Find where the given text appears and provide that cell's center as (X, Y) coordinate. 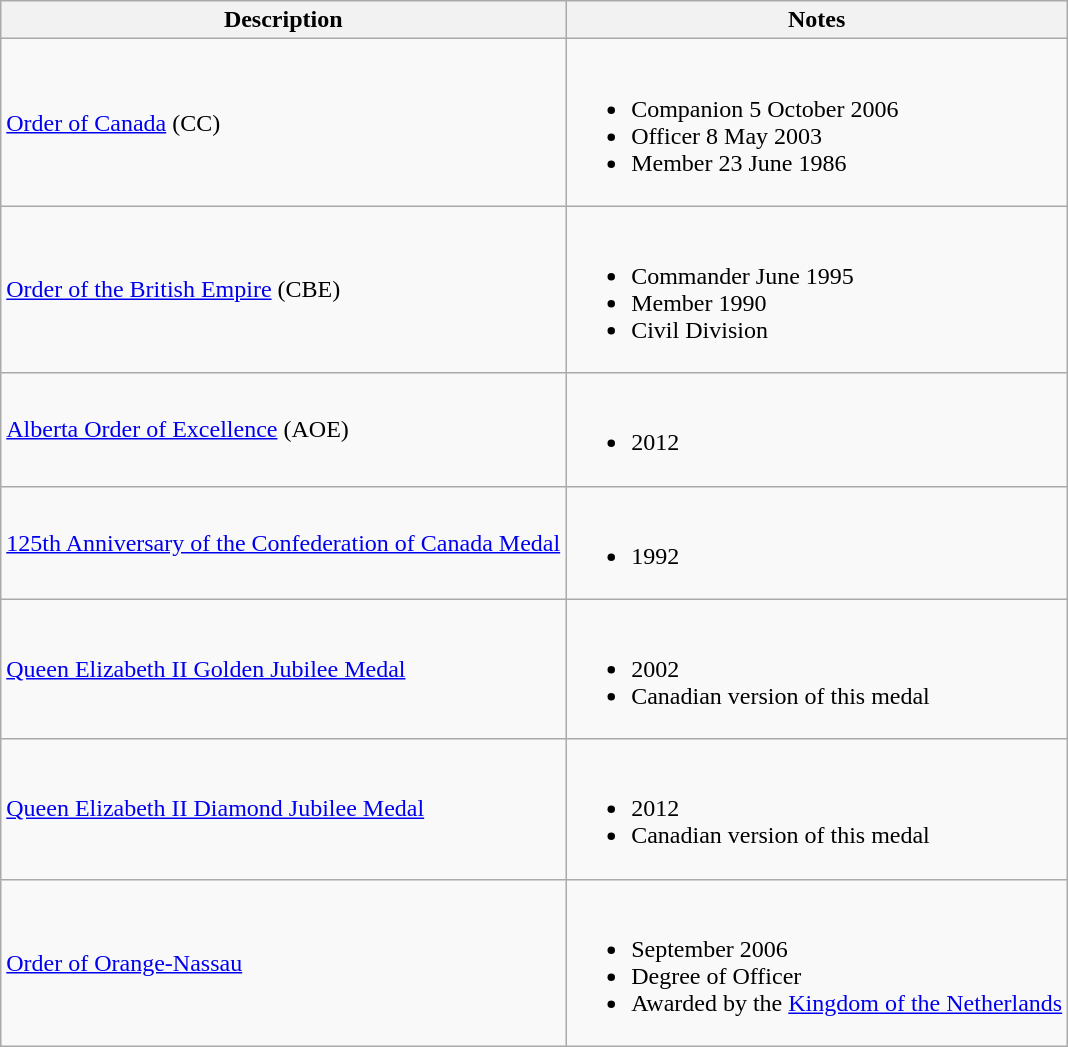
1992 (817, 542)
Order of Orange-Nassau (284, 962)
Alberta Order of Excellence (AOE) (284, 430)
Queen Elizabeth II Diamond Jubilee Medal (284, 809)
Order of the British Empire (CBE) (284, 290)
Companion 5 October 2006Officer 8 May 2003Member 23 June 1986 (817, 122)
Notes (817, 20)
2012Canadian version of this medal (817, 809)
Description (284, 20)
Queen Elizabeth II Golden Jubilee Medal (284, 669)
2002Canadian version of this medal (817, 669)
Order of Canada (CC) (284, 122)
125th Anniversary of the Confederation of Canada Medal (284, 542)
Commander June 1995Member 1990Civil Division (817, 290)
September 2006Degree of OfficerAwarded by the Kingdom of the Netherlands (817, 962)
2012 (817, 430)
